Extract the (x, y) coordinate from the center of the cell holding the provided text.  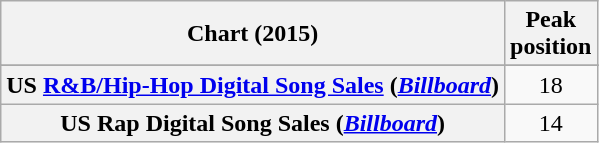
US R&B/Hip-Hop Digital Song Sales (Billboard) (253, 85)
18 (551, 85)
Chart (2015) (253, 34)
US Rap Digital Song Sales (Billboard) (253, 123)
14 (551, 123)
Peakposition (551, 34)
